Return (x, y) of the center of cell containing provided text 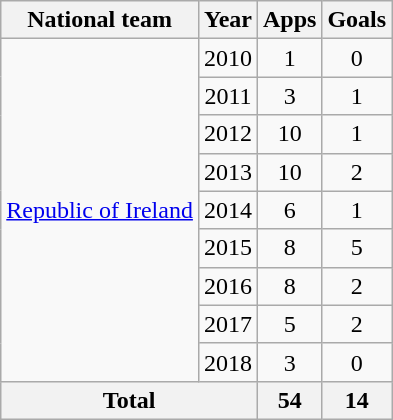
Year (228, 20)
6 (289, 210)
National team (100, 20)
Republic of Ireland (100, 210)
2014 (228, 210)
54 (289, 400)
Total (130, 400)
2016 (228, 286)
14 (357, 400)
2017 (228, 324)
2011 (228, 96)
Apps (289, 20)
2015 (228, 248)
2010 (228, 58)
Goals (357, 20)
2013 (228, 172)
2018 (228, 362)
2012 (228, 134)
